Find where the given text appears and provide that cell's center as [X, Y] coordinate. 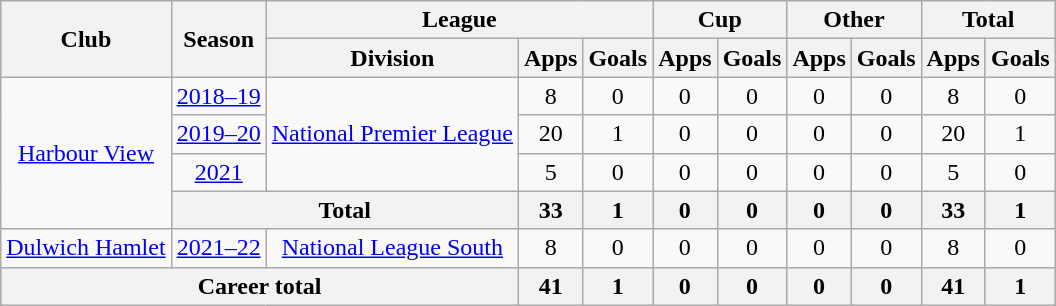
National League South [392, 248]
Harbour View [86, 153]
Season [218, 39]
League [459, 20]
2021–22 [218, 248]
Cup [720, 20]
Other [854, 20]
National Premier League [392, 134]
Division [392, 58]
2019–20 [218, 134]
Career total [260, 286]
Club [86, 39]
2018–19 [218, 96]
Dulwich Hamlet [86, 248]
2021 [218, 172]
